Scan for the cell matching the given text and deliver its (x, y) coordinate at center. 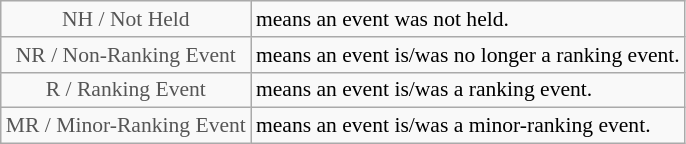
means an event is/was a ranking event. (468, 90)
means an event was not held. (468, 19)
NR / Non-Ranking Event (126, 55)
NH / Not Held (126, 19)
means an event is/was no longer a ranking event. (468, 55)
means an event is/was a minor-ranking event. (468, 126)
R / Ranking Event (126, 90)
MR / Minor-Ranking Event (126, 126)
